Search for the cell housing the specified text and yield its (x, y) center coordinate. 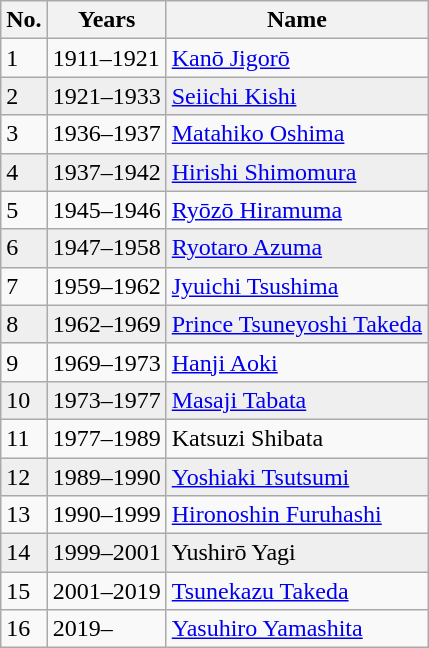
1947–1958 (106, 248)
Tsunekazu Takeda (296, 591)
Masaji Tabata (296, 400)
No. (24, 20)
6 (24, 248)
13 (24, 515)
3 (24, 134)
9 (24, 362)
Kanō Jigorō (296, 58)
1999–2001 (106, 553)
10 (24, 400)
5 (24, 210)
Prince Tsuneyoshi Takeda (296, 324)
2 (24, 96)
1969–1973 (106, 362)
Hanji Aoki (296, 362)
Matahiko Oshima (296, 134)
1977–1989 (106, 438)
7 (24, 286)
Years (106, 20)
Ryōzō Hiramuma (296, 210)
8 (24, 324)
Yoshiaki Tsutsumi (296, 477)
Ryotaro Azuma (296, 248)
15 (24, 591)
4 (24, 172)
1937–1942 (106, 172)
Hirishi Shimomura (296, 172)
1959–1962 (106, 286)
1990–1999 (106, 515)
Yasuhiro Yamashita (296, 629)
2001–2019 (106, 591)
1 (24, 58)
14 (24, 553)
Seiichi Kishi (296, 96)
2019– (106, 629)
16 (24, 629)
Yushirō Yagi (296, 553)
1921–1933 (106, 96)
11 (24, 438)
12 (24, 477)
1989–1990 (106, 477)
Katsuzi Shibata (296, 438)
Jyuichi Tsushima (296, 286)
1962–1969 (106, 324)
1945–1946 (106, 210)
Name (296, 20)
1936–1937 (106, 134)
Hironoshin Furuhashi (296, 515)
1973–1977 (106, 400)
1911–1921 (106, 58)
